Scan for the cell matching the given text and deliver its (X, Y) coordinate at center. 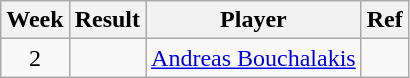
Andreas Bouchalakis (254, 58)
Ref (384, 20)
Week (35, 20)
Player (254, 20)
2 (35, 58)
Result (107, 20)
